Locate the cell with the specified text and output its [X, Y] center coordinate. 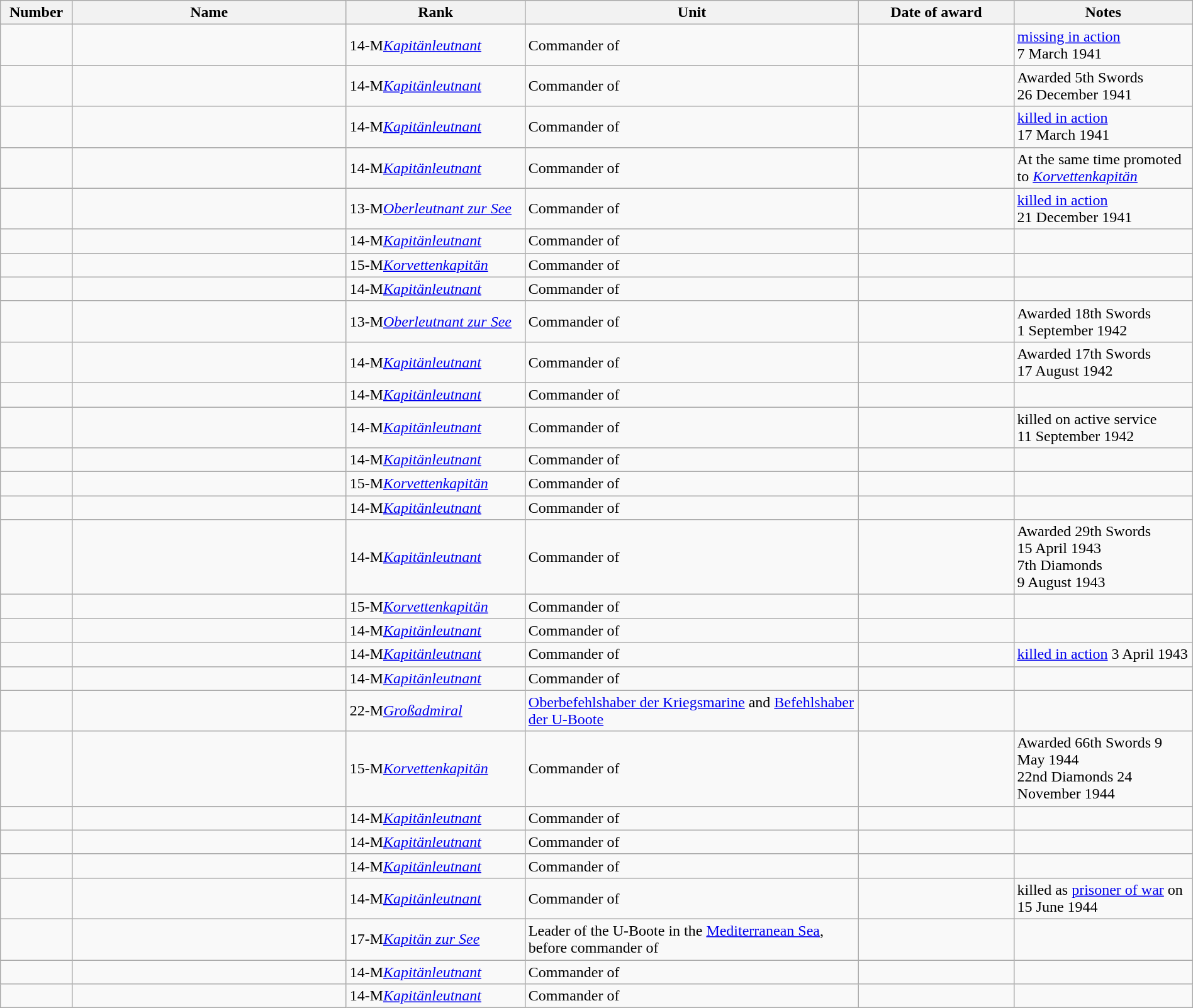
Unit [692, 13]
Awarded 5th Swords 26 December 1941 [1103, 86]
At the same time promoted to Korvettenkapitän [1103, 167]
killed on active service 11 September 1942 [1103, 427]
Awarded 66th Swords 9 May 194422nd Diamonds 24 November 1944 [1103, 769]
killed in action 17 March 1941 [1103, 127]
17-MKapitän zur See [435, 939]
Awarded 17th Swords 17 August 1942 [1103, 362]
Awarded 18th Swords 1 September 1942 [1103, 321]
Awarded 29th Swords 15 April 19437th Diamonds 9 August 1943 [1103, 557]
Leader of the U-Boote in the Mediterranean Sea, before commander of [692, 939]
killed in action 3 April 1943 [1103, 654]
Rank [435, 13]
missing in action 7 March 1941 [1103, 45]
Number [36, 13]
Oberbefehlshaber der Kriegsmarine and Befehlshaber der U-Boote [692, 711]
Notes [1103, 13]
Name [209, 13]
22-MGroßadmiral [435, 711]
killed as prisoner of war on 15 June 1944 [1103, 899]
killed in action 21 December 1941 [1103, 209]
Date of award [936, 13]
